For the text-containing cell, return its midpoint in (X, Y) coordinate format. 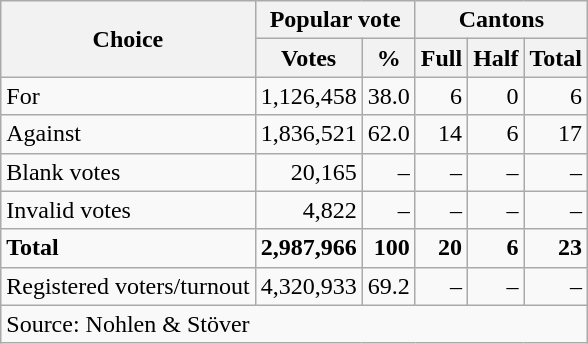
% (388, 58)
20,165 (308, 172)
Invalid votes (128, 210)
4,822 (308, 210)
14 (441, 134)
Registered voters/turnout (128, 286)
Full (441, 58)
Popular vote (335, 20)
Against (128, 134)
100 (388, 248)
0 (496, 96)
62.0 (388, 134)
2,987,966 (308, 248)
17 (556, 134)
69.2 (388, 286)
For (128, 96)
Half (496, 58)
20 (441, 248)
23 (556, 248)
Blank votes (128, 172)
Votes (308, 58)
1,126,458 (308, 96)
Choice (128, 39)
Source: Nohlen & Stöver (294, 324)
1,836,521 (308, 134)
Cantons (501, 20)
4,320,933 (308, 286)
38.0 (388, 96)
